Detect which cell encompasses the target text, then output its [x, y] center coordinate. 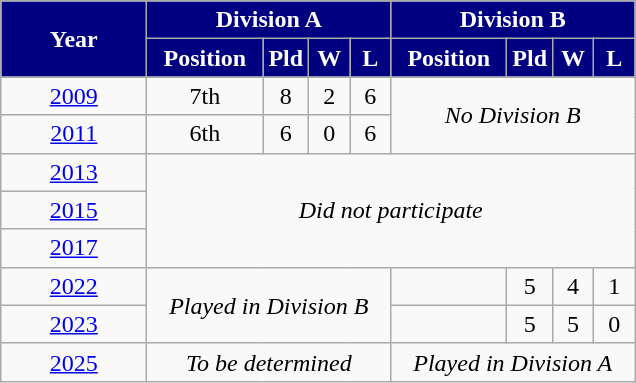
Did not participate [391, 210]
2015 [74, 210]
6th [205, 134]
Year [74, 39]
1 [614, 286]
2013 [74, 172]
2 [330, 96]
Played in Division A [513, 362]
2025 [74, 362]
2009 [74, 96]
2017 [74, 248]
8 [286, 96]
No Division B [513, 115]
To be determined [269, 362]
2023 [74, 324]
7th [205, 96]
Division A [269, 20]
2022 [74, 286]
4 [574, 286]
2011 [74, 134]
Played in Division B [269, 305]
Division B [513, 20]
